Output the [x, y] coordinate of the center of the cell containing the given text.  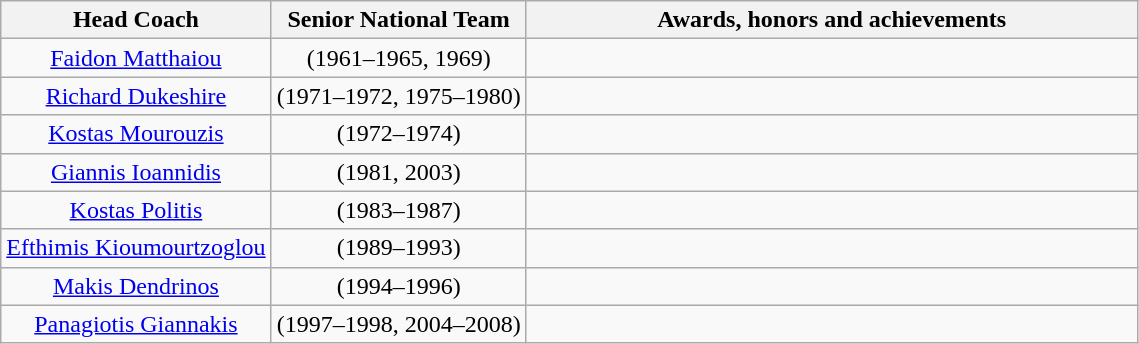
(1994–1996) [398, 286]
Kostas Mourouzis [136, 134]
(1981, 2003) [398, 172]
Richard Dukeshire [136, 96]
Kostas Politis [136, 210]
Giannis Ioannidis [136, 172]
Senior National Team [398, 20]
(1997–1998, 2004–2008) [398, 324]
Efthimis Kioumourtzoglou [136, 248]
(1972–1974) [398, 134]
Panagiotis Giannakis [136, 324]
Head Coach [136, 20]
(1983–1987) [398, 210]
Awards, honors and achievements [832, 20]
Faidon Matthaiou [136, 58]
(1961–1965, 1969) [398, 58]
(1989–1993) [398, 248]
Makis Dendrinos [136, 286]
(1971–1972, 1975–1980) [398, 96]
